Find where the given text appears and provide that cell's center as (X, Y) coordinate. 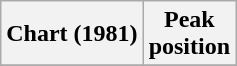
Peakposition (189, 34)
Chart (1981) (72, 34)
